Provide the [X, Y] coordinate of the cell's center where the given text is located.  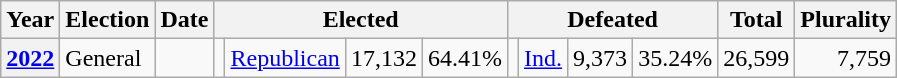
64.41% [464, 58]
Election [108, 20]
17,132 [384, 58]
Republican [285, 58]
Total [756, 20]
Date [184, 20]
2022 [30, 58]
Ind. [544, 58]
26,599 [756, 58]
Plurality [846, 20]
General [108, 58]
Defeated [612, 20]
Year [30, 20]
35.24% [676, 58]
9,373 [600, 58]
7,759 [846, 58]
Elected [361, 20]
